Return (X, Y) of the center of cell containing provided text 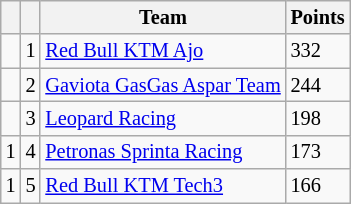
332 (318, 51)
166 (318, 186)
173 (318, 152)
Red Bull KTM Ajo (162, 51)
Red Bull KTM Tech3 (162, 186)
Petronas Sprinta Racing (162, 152)
4 (31, 152)
2 (31, 85)
Gaviota GasGas Aspar Team (162, 85)
198 (318, 118)
5 (31, 186)
3 (31, 118)
Leopard Racing (162, 118)
244 (318, 85)
Points (318, 17)
Team (162, 17)
